Return (X, Y) of the center of cell containing provided text 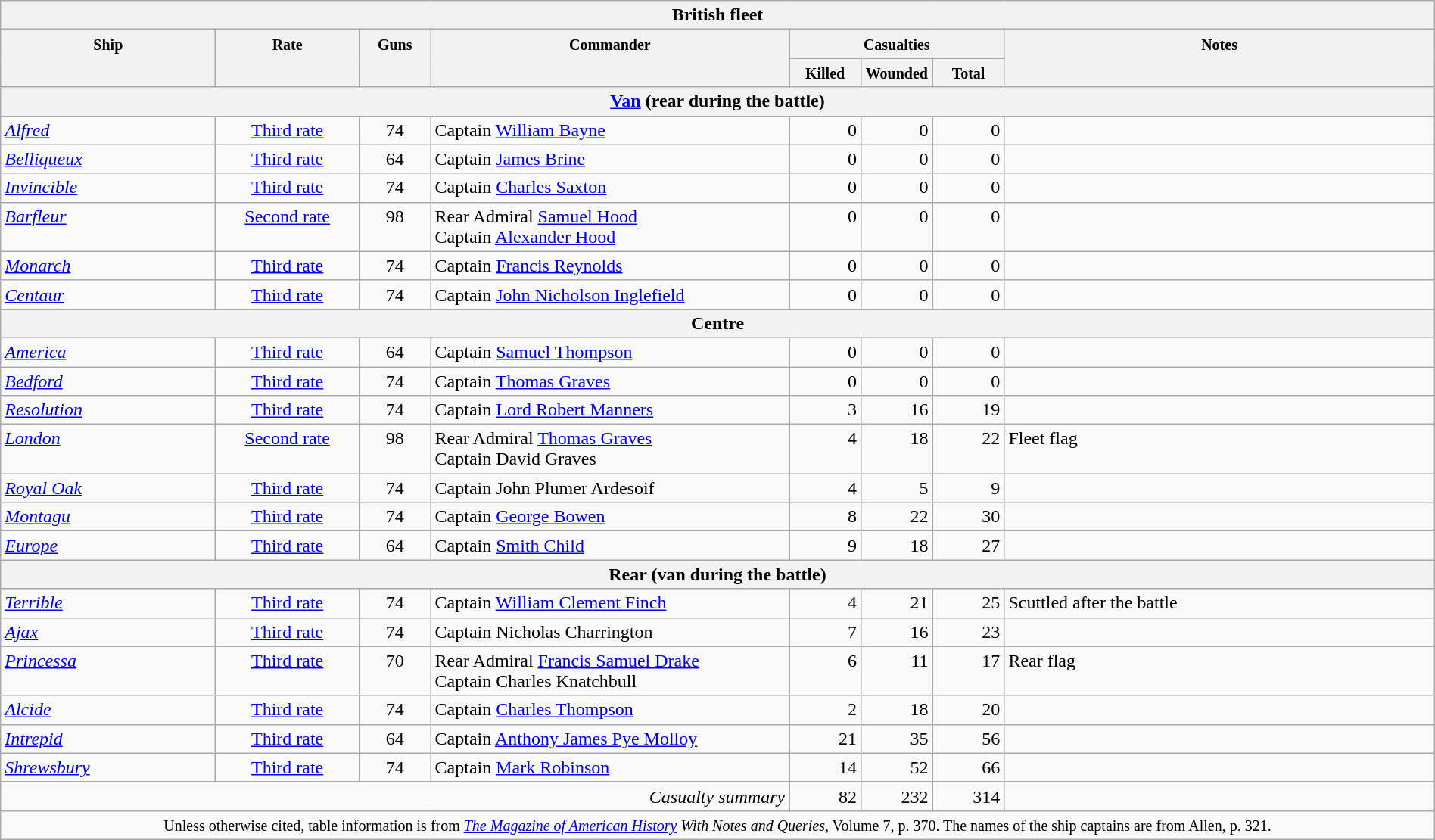
14 (825, 767)
7 (825, 632)
Van (rear during the battle) (717, 101)
52 (896, 767)
Rate (288, 58)
Barfleur (108, 227)
Rear flag (1219, 670)
Notes (1219, 58)
Invincible (108, 188)
20 (969, 710)
Centaur (108, 294)
Captain James Brine (610, 159)
London (108, 450)
Commander (610, 58)
Rear Admiral Francis Samuel Drake Captain Charles Knatchbull (610, 670)
Captain Francis Reynolds (610, 266)
232 (896, 796)
Shrewsbury (108, 767)
Captain Mark Robinson (610, 767)
Alcide (108, 710)
Captain Anthony James Pye Molloy (610, 739)
Captain Samuel Thompson (610, 352)
Rear (van during the battle) (717, 574)
11 (896, 670)
Captain Smith Child (610, 546)
Alfred (108, 130)
America (108, 352)
Rear Admiral Samuel HoodCaptain Alexander Hood (610, 227)
56 (969, 739)
Captain William Bayne (610, 130)
Casualties (897, 44)
Intrepid (108, 739)
Ship (108, 58)
19 (969, 410)
2 (825, 710)
Resolution (108, 410)
6 (825, 670)
Europe (108, 546)
Royal Oak (108, 488)
Captain Thomas Graves (610, 381)
Guns (395, 58)
Total (969, 73)
Wounded (896, 73)
5 (896, 488)
70 (395, 670)
Scuttled after the battle (1219, 603)
Princessa (108, 670)
8 (825, 517)
27 (969, 546)
Fleet flag (1219, 450)
Terrible (108, 603)
Belliqueux (108, 159)
Montagu (108, 517)
Captain Nicholas Charrington (610, 632)
British fleet (717, 15)
Ajax (108, 632)
Rear Admiral Thomas Graves Captain David Graves (610, 450)
82 (825, 796)
66 (969, 767)
Captain John Plumer Ardesoif (610, 488)
17 (969, 670)
25 (969, 603)
314 (969, 796)
Captain George Bowen (610, 517)
Captain William Clement Finch (610, 603)
Bedford (108, 381)
30 (969, 517)
Captain John Nicholson Inglefield (610, 294)
Killed (825, 73)
Centre (717, 323)
35 (896, 739)
23 (969, 632)
Monarch (108, 266)
Captain Charles Thompson (610, 710)
3 (825, 410)
Casualty summary (395, 796)
Captain Charles Saxton (610, 188)
Captain Lord Robert Manners (610, 410)
